Search for the cell housing the specified text and yield its (x, y) center coordinate. 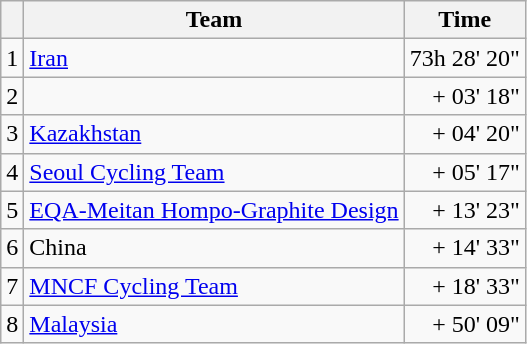
+ 04' 20" (464, 134)
1 (12, 58)
Time (464, 20)
China (214, 248)
MNCF Cycling Team (214, 286)
Iran (214, 58)
+ 05' 17" (464, 172)
Seoul Cycling Team (214, 172)
4 (12, 172)
+ 18' 33" (464, 286)
+ 13' 23" (464, 210)
6 (12, 248)
73h 28' 20" (464, 58)
5 (12, 210)
2 (12, 96)
EQA-Meitan Hompo-Graphite Design (214, 210)
+ 03' 18" (464, 96)
3 (12, 134)
Malaysia (214, 324)
8 (12, 324)
7 (12, 286)
+ 14' 33" (464, 248)
+ 50' 09" (464, 324)
Team (214, 20)
Kazakhstan (214, 134)
